From the cell containing the given text, extract its center point as [x, y] coordinate. 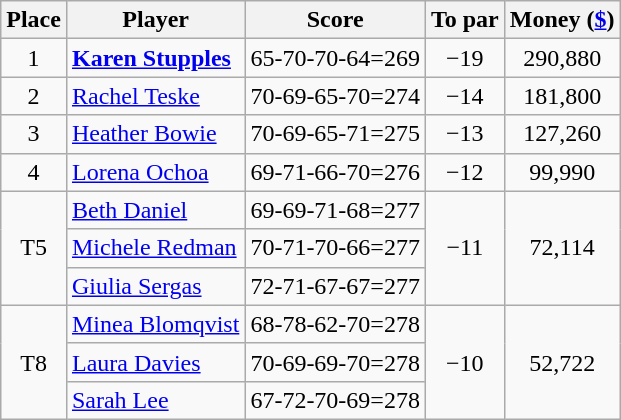
−19 [464, 58]
3 [34, 134]
−12 [464, 172]
−13 [464, 134]
Lorena Ochoa [155, 172]
70-69-69-70=278 [336, 362]
127,260 [562, 134]
290,880 [562, 58]
Laura Davies [155, 362]
52,722 [562, 362]
4 [34, 172]
1 [34, 58]
Karen Stupples [155, 58]
70-69-65-70=274 [336, 96]
Beth Daniel [155, 210]
Michele Redman [155, 248]
To par [464, 20]
Minea Blomqvist [155, 324]
67-72-70-69=278 [336, 400]
69-71-66-70=276 [336, 172]
Place [34, 20]
−11 [464, 248]
70-71-70-66=277 [336, 248]
T5 [34, 248]
Heather Bowie [155, 134]
181,800 [562, 96]
Score [336, 20]
72-71-67-67=277 [336, 286]
−14 [464, 96]
Sarah Lee [155, 400]
2 [34, 96]
69-69-71-68=277 [336, 210]
Money ($) [562, 20]
Giulia Sergas [155, 286]
−10 [464, 362]
72,114 [562, 248]
70-69-65-71=275 [336, 134]
65-70-70-64=269 [336, 58]
Player [155, 20]
T8 [34, 362]
99,990 [562, 172]
Rachel Teske [155, 96]
68-78-62-70=278 [336, 324]
